Output the (x, y) coordinate of the center of the cell containing the given text.  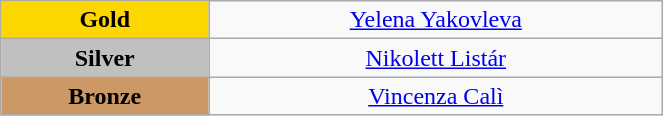
Nikolett Listár (436, 58)
Silver (105, 58)
Vincenza Calì (436, 96)
Yelena Yakovleva (436, 20)
Gold (105, 20)
Bronze (105, 96)
